Provide the [X, Y] coordinate of the cell's center where the given text is located.  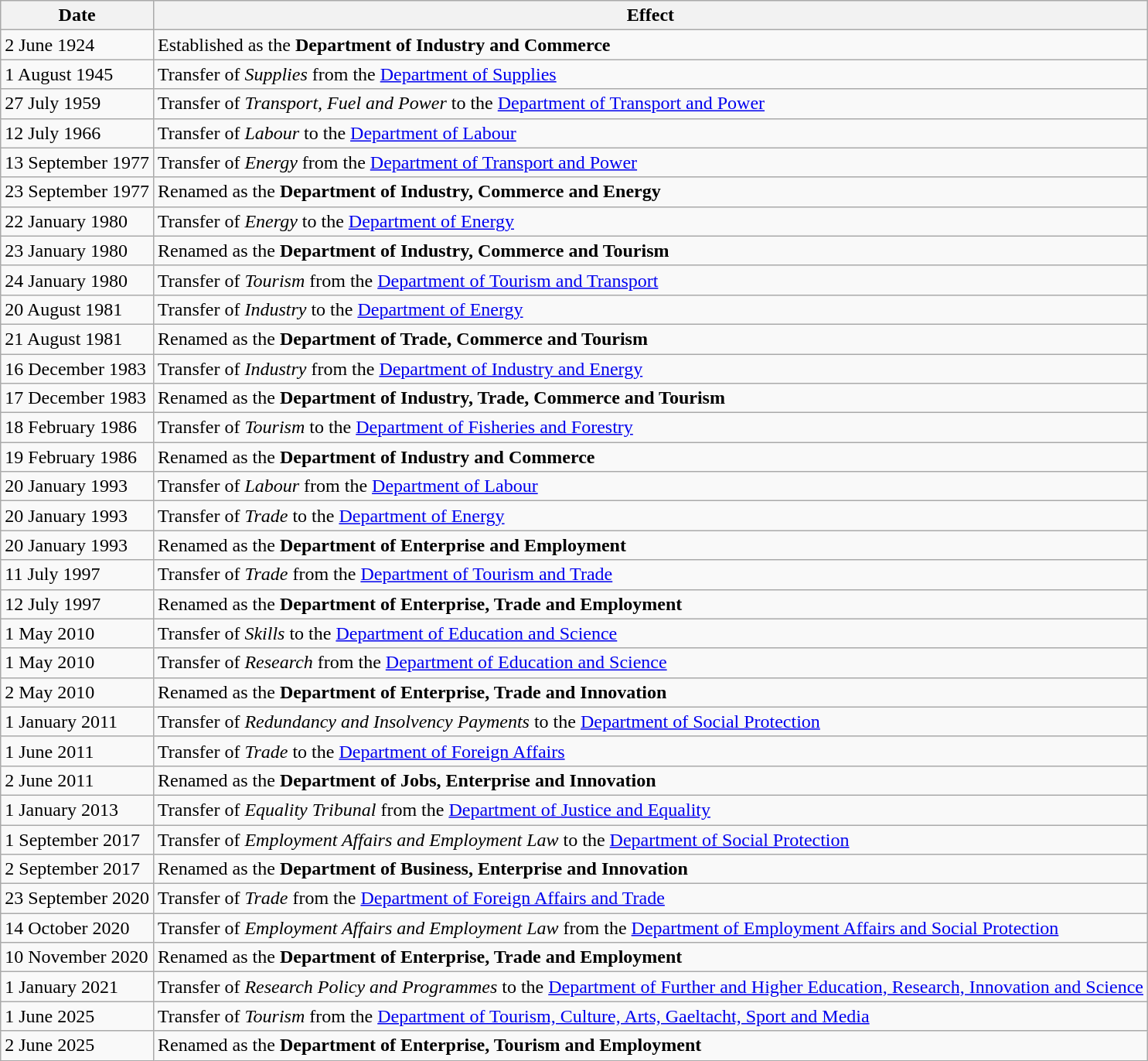
20 August 1981 [77, 309]
23 September 2020 [77, 899]
Transfer of Trade to the Department of Energy [650, 516]
Renamed as the Department of Industry, Commerce and Tourism [650, 251]
Renamed as the Department of Enterprise, Tourism and Employment [650, 1046]
27 July 1959 [77, 104]
Transfer of Trade from the Department of Foreign Affairs and Trade [650, 899]
Transfer of Employment Affairs and Employment Law from the Department of Employment Affairs and Social Protection [650, 928]
1 August 1945 [77, 74]
Transfer of Supplies from the Department of Supplies [650, 74]
Transfer of Industry from the Department of Industry and Energy [650, 369]
Established as the Department of Industry and Commerce [650, 45]
21 August 1981 [77, 339]
14 October 2020 [77, 928]
Renamed as the Department of Jobs, Enterprise and Innovation [650, 780]
18 February 1986 [77, 428]
2 May 2010 [77, 692]
Transfer of Tourism from the Department of Tourism and Transport [650, 280]
1 June 2025 [77, 1016]
Transfer of Trade from the Department of Tourism and Trade [650, 575]
10 November 2020 [77, 957]
Transfer of Skills to the Department of Education and Science [650, 633]
Transfer of Trade to the Department of Foreign Affairs [650, 751]
12 July 1997 [77, 604]
1 June 2011 [77, 751]
Transfer of Equality Tribunal from the Department of Justice and Equality [650, 810]
Transfer of Labour to the Department of Labour [650, 133]
23 September 1977 [77, 192]
Transfer of Labour from the Department of Labour [650, 486]
2 June 1924 [77, 45]
2 June 2025 [77, 1046]
17 December 1983 [77, 398]
Effect [650, 15]
Renamed as the Department of Trade, Commerce and Tourism [650, 339]
Renamed as the Department of Enterprise, Trade and Innovation [650, 692]
Transfer of Tourism from the Department of Tourism, Culture, Arts, Gaeltacht, Sport and Media [650, 1016]
Renamed as the Department of Industry and Commerce [650, 457]
1 January 2013 [77, 810]
Transfer of Employment Affairs and Employment Law to the Department of Social Protection [650, 839]
2 September 2017 [77, 869]
13 September 1977 [77, 162]
Date [77, 15]
Renamed as the Department of Business, Enterprise and Innovation [650, 869]
Renamed as the Department of Enterprise and Employment [650, 545]
23 January 1980 [77, 251]
Transfer of Redundancy and Insolvency Payments to the Department of Social Protection [650, 722]
Renamed as the Department of Industry, Trade, Commerce and Tourism [650, 398]
16 December 1983 [77, 369]
1 January 2011 [77, 722]
24 January 1980 [77, 280]
Renamed as the Department of Industry, Commerce and Energy [650, 192]
22 January 1980 [77, 221]
Transfer of Tourism to the Department of Fisheries and Forestry [650, 428]
19 February 1986 [77, 457]
1 January 2021 [77, 987]
1 September 2017 [77, 839]
Transfer of Industry to the Department of Energy [650, 309]
Transfer of Energy to the Department of Energy [650, 221]
Transfer of Transport, Fuel and Power to the Department of Transport and Power [650, 104]
Transfer of Research from the Department of Education and Science [650, 663]
Transfer of Energy from the Department of Transport and Power [650, 162]
Transfer of Research Policy and Programmes to the Department of Further and Higher Education, Research, Innovation and Science [650, 987]
2 June 2011 [77, 780]
12 July 1966 [77, 133]
11 July 1997 [77, 575]
